Capture the cell that displays the provided text and extract its [X, Y] central coordinate. 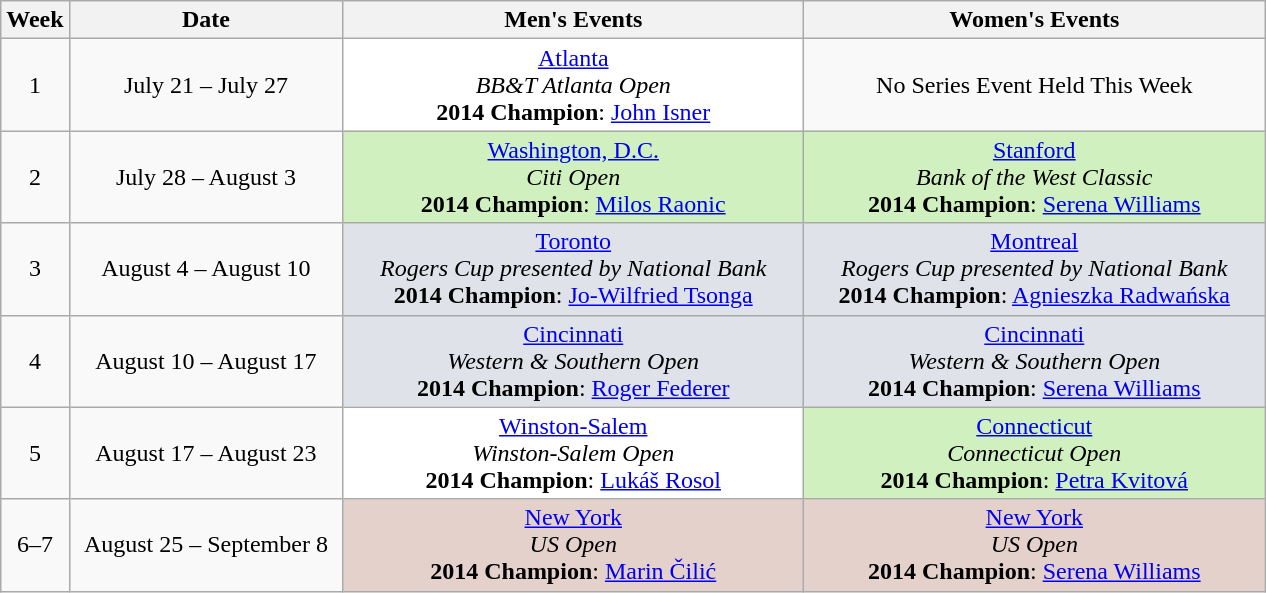
AtlantaBB&T Atlanta Open2014 Champion: John Isner [574, 85]
No Series Event Held This Week [1034, 85]
5 [35, 453]
Winston-Salem Winston-Salem Open2014 Champion: Lukáš Rosol [574, 453]
Connecticut Connecticut Open2014 Champion: Petra Kvitová [1034, 453]
6–7 [35, 545]
Women's Events [1034, 20]
CincinnatiWestern & Southern Open2014 Champion: Serena Williams [1034, 361]
4 [35, 361]
New York US Open2014 Champion: Marin Čilić [574, 545]
CincinnatiWestern & Southern Open2014 Champion: Roger Federer [574, 361]
Men's Events [574, 20]
MontrealRogers Cup presented by National Bank2014 Champion: Agnieszka Radwańska [1034, 269]
August 17 – August 23 [206, 453]
1 [35, 85]
New York US Open2014 Champion: Serena Williams [1034, 545]
Washington, D.C.Citi Open2014 Champion: Milos Raonic [574, 177]
3 [35, 269]
August 25 – September 8 [206, 545]
TorontoRogers Cup presented by National Bank2014 Champion: Jo-Wilfried Tsonga [574, 269]
Date [206, 20]
July 21 – July 27 [206, 85]
August 4 – August 10 [206, 269]
StanfordBank of the West Classic2014 Champion: Serena Williams [1034, 177]
August 10 – August 17 [206, 361]
July 28 – August 3 [206, 177]
2 [35, 177]
Week [35, 20]
